Determine the [X, Y] coordinate at the center of the cell enclosing the given text.  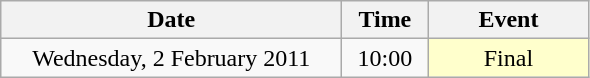
Wednesday, 2 February 2011 [172, 58]
Date [172, 20]
Time [385, 20]
Event [508, 20]
10:00 [385, 58]
Final [508, 58]
